Pinpoint the cell where the given text exists, returning its (X, Y) midpoint coordinate. 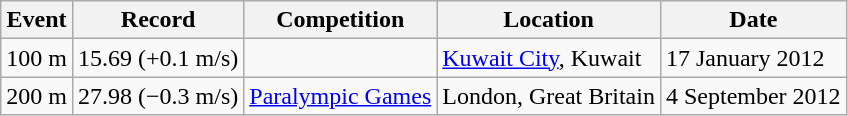
Location (549, 20)
Kuwait City, Kuwait (549, 58)
Date (753, 20)
4 September 2012 (753, 96)
200 m (37, 96)
Event (37, 20)
Record (158, 20)
London, Great Britain (549, 96)
17 January 2012 (753, 58)
Competition (340, 20)
27.98 (−0.3 m/s) (158, 96)
15.69 (+0.1 m/s) (158, 58)
Paralympic Games (340, 96)
100 m (37, 58)
